Capture the cell that displays the provided text and extract its [x, y] central coordinate. 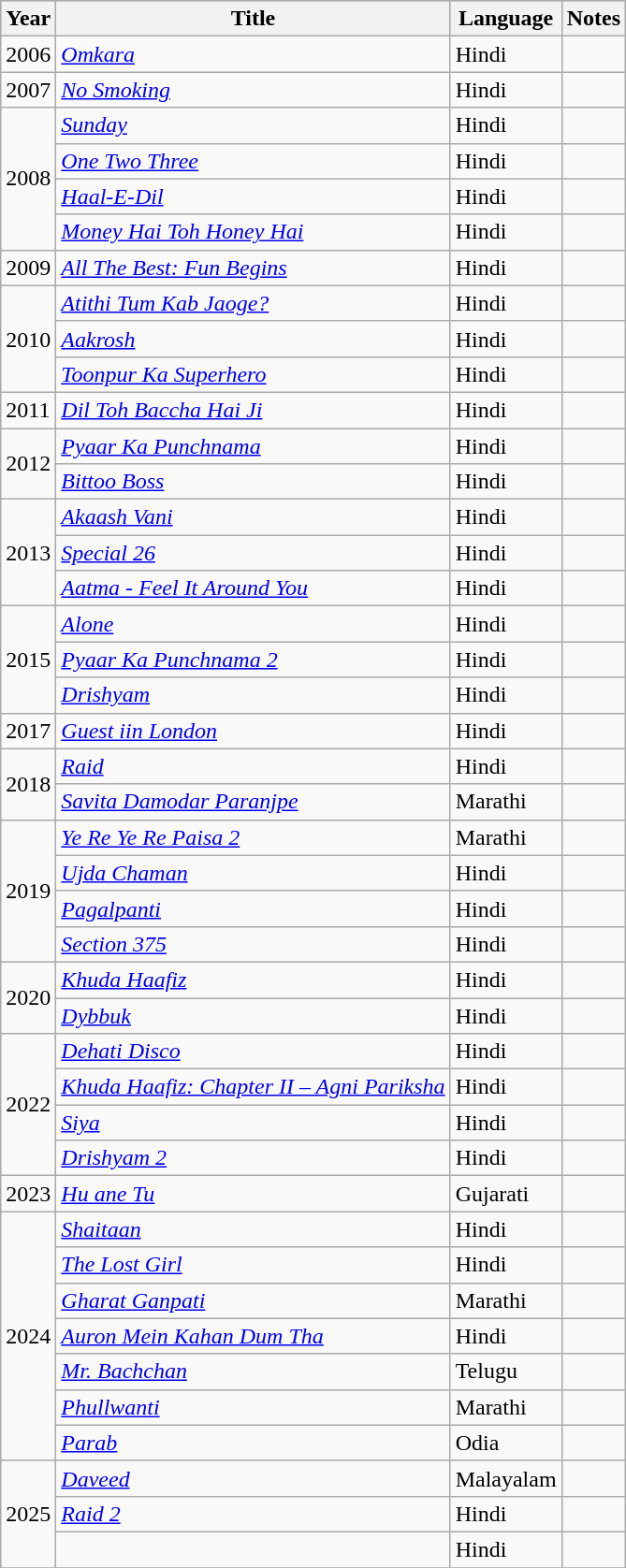
2024 [28, 1336]
2010 [28, 339]
Akaash Vani [253, 517]
Shaitaan [253, 1229]
Khuda Haafiz [253, 980]
One Two Three [253, 161]
Ujda Chaman [253, 873]
2011 [28, 410]
Sunday [253, 125]
2019 [28, 891]
The Lost Girl [253, 1265]
2008 [28, 179]
Drishyam 2 [253, 1158]
Savita Damodar Paranjpe [253, 802]
Language [505, 19]
Guest iin London [253, 731]
Special 26 [253, 553]
Khuda Haafiz: Chapter II – Agni Pariksha [253, 1087]
Parab [253, 1443]
Mr. Bachchan [253, 1372]
2007 [28, 90]
2018 [28, 784]
Odia [505, 1443]
Raid 2 [253, 1514]
Title [253, 19]
Bittoo Boss [253, 482]
2020 [28, 997]
2017 [28, 731]
2023 [28, 1194]
Siya [253, 1123]
Gujarati [505, 1194]
Raid [253, 766]
All The Best: Fun Begins [253, 268]
2022 [28, 1105]
Dehati Disco [253, 1052]
Drishyam [253, 695]
2009 [28, 268]
2015 [28, 660]
Pyaar Ka Punchnama [253, 446]
Pyaar Ka Punchnama 2 [253, 660]
Year [28, 19]
2012 [28, 464]
Pagalpanti [253, 908]
Malayalam [505, 1478]
No Smoking [253, 90]
Section 375 [253, 944]
Omkara [253, 54]
Phullwanti [253, 1407]
Telugu [505, 1372]
Aatma - Feel It Around You [253, 588]
Ye Re Ye Re Paisa 2 [253, 837]
Dil Toh Baccha Hai Ji [253, 410]
Auron Mein Kahan Dum Tha [253, 1336]
Notes [593, 19]
Dybbuk [253, 1015]
2025 [28, 1514]
Daveed [253, 1478]
Money Hai Toh Honey Hai [253, 232]
Alone [253, 624]
2006 [28, 54]
Toonpur Ka Superhero [253, 374]
Haal-E-Dil [253, 196]
2013 [28, 553]
Atithi Tum Kab Jaoge? [253, 303]
Aakrosh [253, 339]
Gharat Ganpati [253, 1300]
Hu ane Tu [253, 1194]
